Pinpoint the cell where the given text exists, returning its (X, Y) midpoint coordinate. 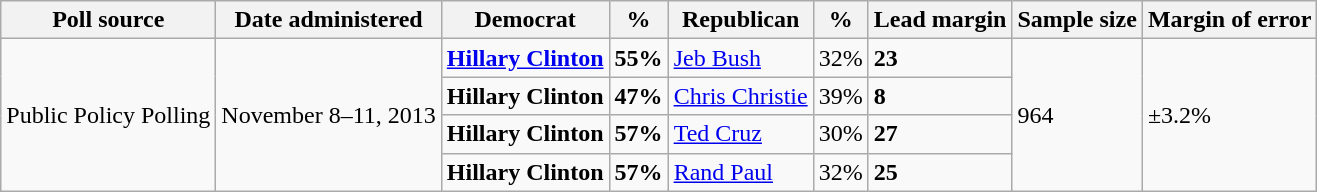
Poll source (108, 20)
Margin of error (1230, 20)
27 (940, 134)
Sample size (1077, 20)
±3.2% (1230, 115)
47% (638, 96)
Rand Paul (740, 172)
Date administered (328, 20)
November 8–11, 2013 (328, 115)
30% (840, 134)
Republican (740, 20)
25 (940, 172)
Lead margin (940, 20)
23 (940, 58)
Jeb Bush (740, 58)
Democrat (525, 20)
8 (940, 96)
Ted Cruz (740, 134)
Public Policy Polling (108, 115)
Chris Christie (740, 96)
964 (1077, 115)
39% (840, 96)
55% (638, 58)
